Search for the cell housing the specified text and yield its (X, Y) center coordinate. 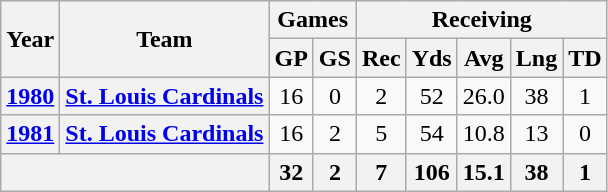
7 (381, 172)
1981 (30, 134)
26.0 (484, 96)
GS (334, 58)
15.1 (484, 172)
Rec (381, 58)
Avg (484, 58)
5 (381, 134)
106 (432, 172)
Receiving (482, 20)
10.8 (484, 134)
Lng (536, 58)
1980 (30, 96)
13 (536, 134)
TD (585, 58)
GP (291, 58)
Team (164, 39)
52 (432, 96)
32 (291, 172)
54 (432, 134)
Games (312, 20)
Yds (432, 58)
Year (30, 39)
